Identify which cell holds the provided text, then report its [X, Y] central coordinate. 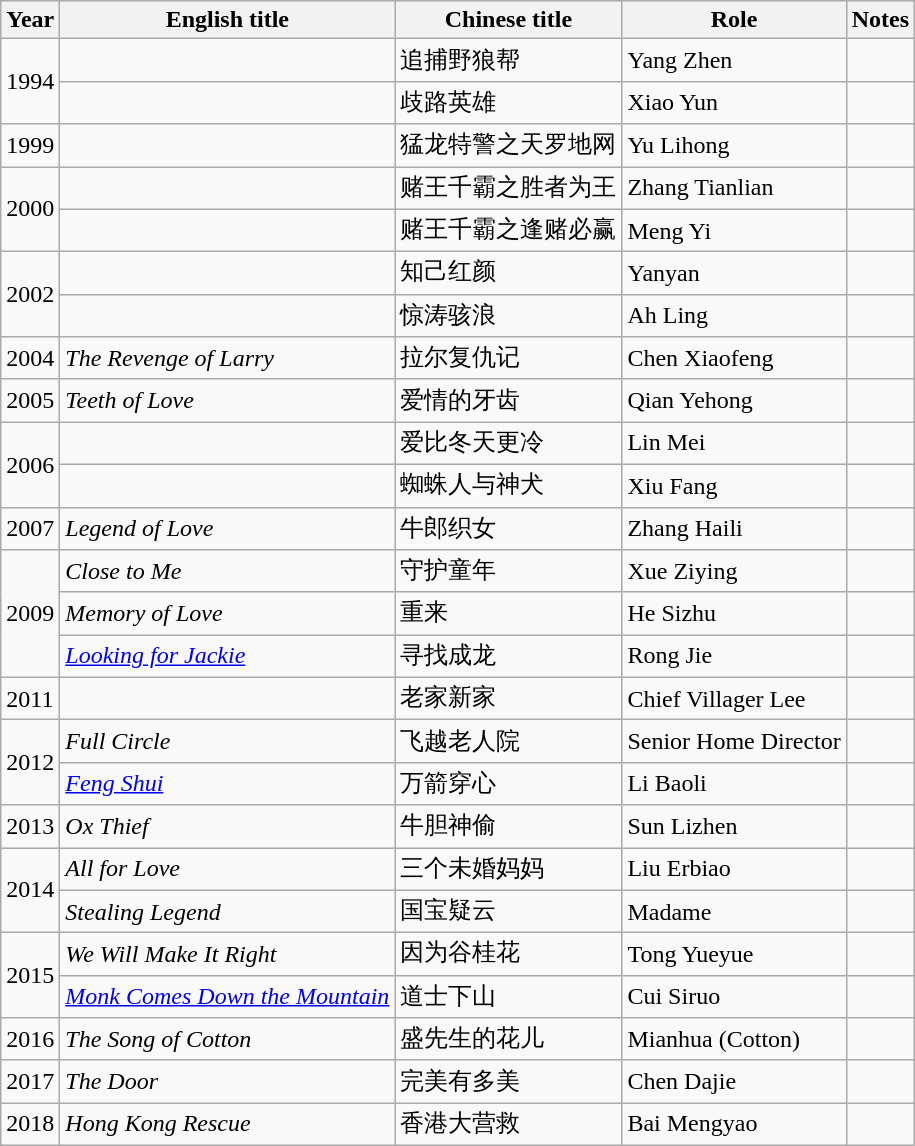
Sun Lizhen [734, 826]
Cui Siruo [734, 996]
守护童年 [508, 572]
1999 [30, 146]
猛龙特警之天罗地网 [508, 146]
Chinese title [508, 20]
Role [734, 20]
2014 [30, 890]
道士下山 [508, 996]
Li Baoli [734, 784]
重来 [508, 614]
Xiao Yun [734, 102]
国宝疑云 [508, 912]
2007 [30, 528]
飞越老人院 [508, 742]
He Sizhu [734, 614]
Year [30, 20]
Zhang Tianlian [734, 188]
Legend of Love [228, 528]
2016 [30, 1040]
寻找成龙 [508, 656]
Full Circle [228, 742]
Meng Yi [734, 230]
2011 [30, 698]
The Door [228, 1082]
All for Love [228, 870]
2018 [30, 1124]
盛先生的花儿 [508, 1040]
Feng Shui [228, 784]
2017 [30, 1082]
We Will Make It Right [228, 954]
Chen Dajie [734, 1082]
赌王千霸之逢赌必赢 [508, 230]
Yang Zhen [734, 60]
Yu Lihong [734, 146]
Senior Home Director [734, 742]
牛胆神偷 [508, 826]
Chen Xiaofeng [734, 358]
Rong Jie [734, 656]
Close to Me [228, 572]
Ah Ling [734, 316]
Teeth of Love [228, 400]
知己红颜 [508, 274]
万箭穿心 [508, 784]
拉尔复仇记 [508, 358]
Xue Ziying [734, 572]
追捕野狼帮 [508, 60]
2002 [30, 294]
Madame [734, 912]
2013 [30, 826]
The Song of Cotton [228, 1040]
2015 [30, 976]
Tong Yueyue [734, 954]
赌王千霸之胜者为王 [508, 188]
爱情的牙齿 [508, 400]
Looking for Jackie [228, 656]
爱比冬天更冷 [508, 444]
因为谷桂花 [508, 954]
1994 [30, 82]
English title [228, 20]
2006 [30, 464]
Bai Mengyao [734, 1124]
2009 [30, 614]
Memory of Love [228, 614]
Xiu Fang [734, 486]
Notes [880, 20]
Zhang Haili [734, 528]
Qian Yehong [734, 400]
完美有多美 [508, 1082]
歧路英雄 [508, 102]
2012 [30, 762]
Yanyan [734, 274]
Monk Comes Down the Mountain [228, 996]
三个未婚妈妈 [508, 870]
The Revenge of Larry [228, 358]
蜘蛛人与神犬 [508, 486]
Chief Villager Lee [734, 698]
2005 [30, 400]
香港大营救 [508, 1124]
Lin Mei [734, 444]
惊涛骇浪 [508, 316]
老家新家 [508, 698]
牛郎织女 [508, 528]
Ox Thief [228, 826]
2000 [30, 208]
2004 [30, 358]
Liu Erbiao [734, 870]
Mianhua (Cotton) [734, 1040]
Hong Kong Rescue [228, 1124]
Stealing Legend [228, 912]
